Return (x, y) of the center of cell containing provided text 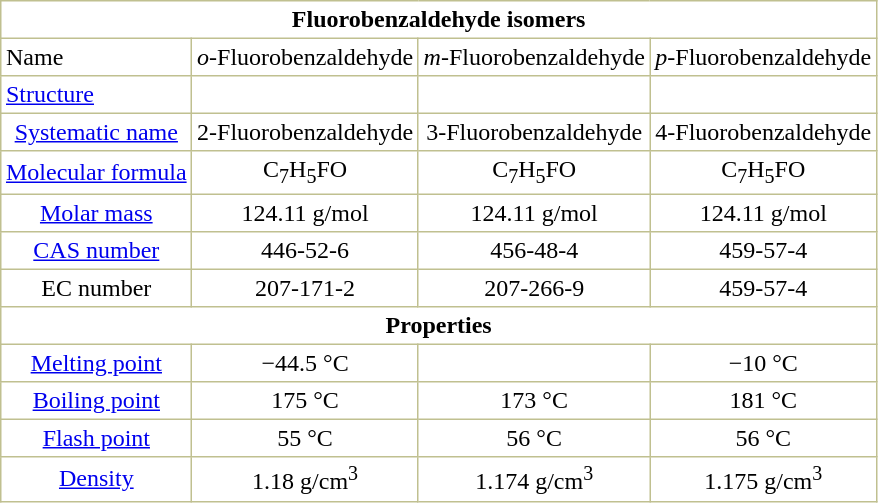
m-Fluorobenzaldehyde (534, 57)
207-171-2 (305, 289)
CAS number (96, 251)
Boiling point (96, 401)
o-Fluorobenzaldehyde (305, 57)
−44.5 °C (305, 364)
Structure (96, 95)
Name (96, 57)
Melting point (96, 364)
2-Fluorobenzaldehyde (305, 132)
Fluorobenzaldehyde isomers (439, 20)
Flash point (96, 439)
207-266-9 (534, 289)
456-48-4 (534, 251)
1.174 g/cm3 (534, 479)
1.18 g/cm3 (305, 479)
4-Fluorobenzaldehyde (763, 132)
55 °C (305, 439)
3-Fluorobenzaldehyde (534, 132)
446-52-6 (305, 251)
175 °C (305, 401)
Molecular formula (96, 173)
173 °C (534, 401)
181 °C (763, 401)
1.175 g/cm3 (763, 479)
Properties (439, 326)
Density (96, 479)
Systematic name (96, 132)
p-Fluorobenzaldehyde (763, 57)
EC number (96, 289)
−10 °C (763, 364)
Molar mass (96, 214)
